Scan for the cell matching the given text and deliver its (X, Y) coordinate at center. 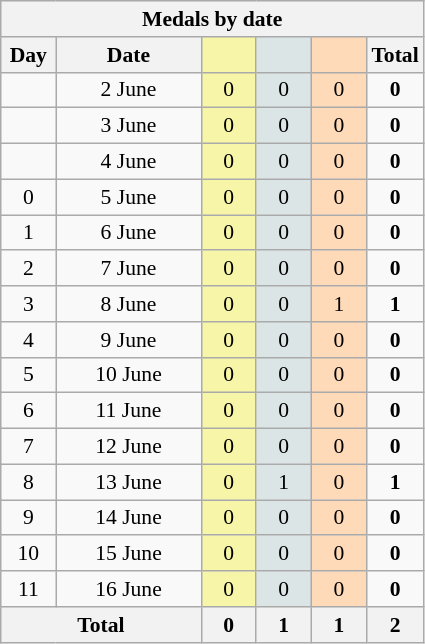
12 June (128, 447)
6 June (128, 233)
15 June (128, 554)
14 June (128, 518)
Day (28, 55)
13 June (128, 482)
2 June (128, 90)
5 June (128, 197)
8 (28, 482)
16 June (128, 589)
Medals by date (212, 19)
11 June (128, 411)
10 (28, 554)
11 (28, 589)
9 June (128, 340)
6 (28, 411)
8 June (128, 304)
3 (28, 304)
7 (28, 447)
10 June (128, 375)
Date (128, 55)
4 (28, 340)
4 June (128, 162)
5 (28, 375)
7 June (128, 269)
9 (28, 518)
3 June (128, 126)
